Extract the [X, Y] coordinate from the center of the cell holding the provided text.  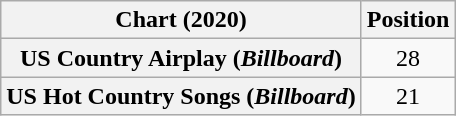
Chart (2020) [181, 20]
21 [408, 96]
US Country Airplay (Billboard) [181, 58]
Position [408, 20]
US Hot Country Songs (Billboard) [181, 96]
28 [408, 58]
